Return the [X, Y] coordinate for the center point of the cell that contains the specified text.  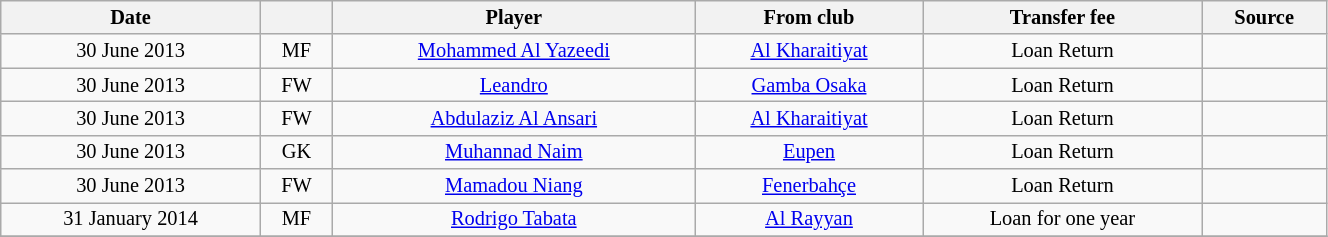
Fenerbahçe [809, 186]
Muhannad Naim [514, 152]
Gamba Osaka [809, 85]
Transfer fee [1062, 17]
Al Rayyan [809, 219]
Player [514, 17]
Leandro [514, 85]
GK [296, 152]
Rodrigo Tabata [514, 219]
Mohammed Al Yazeedi [514, 51]
Loan for one year [1062, 219]
Source [1264, 17]
Date [131, 17]
Abdulaziz Al Ansari [514, 118]
Mamadou Niang [514, 186]
Eupen [809, 152]
From club [809, 17]
31 January 2014 [131, 219]
